Capture the cell that displays the provided text and extract its [X, Y] central coordinate. 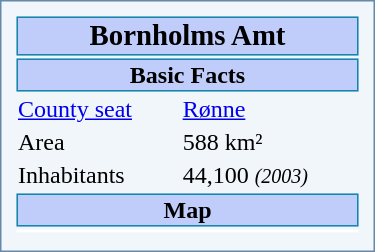
Area [97, 143]
Rønne [270, 109]
Basic Facts [187, 74]
44,100 (2003) [270, 175]
Bornholms Amt [187, 36]
588 km² [270, 143]
Map [187, 210]
Inhabitants [97, 175]
County seat [97, 109]
